Detect which cell encompasses the target text, then output its [x, y] center coordinate. 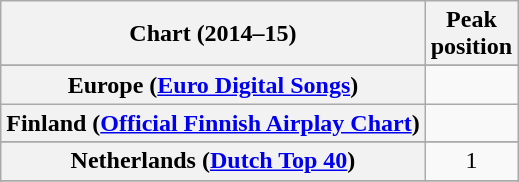
1 [471, 161]
Peakposition [471, 34]
Netherlands (Dutch Top 40) [213, 161]
Chart (2014–15) [213, 34]
Europe (Euro Digital Songs) [213, 85]
Finland (Official Finnish Airplay Chart) [213, 123]
